Pinpoint the cell where the given text exists, returning its (x, y) midpoint coordinate. 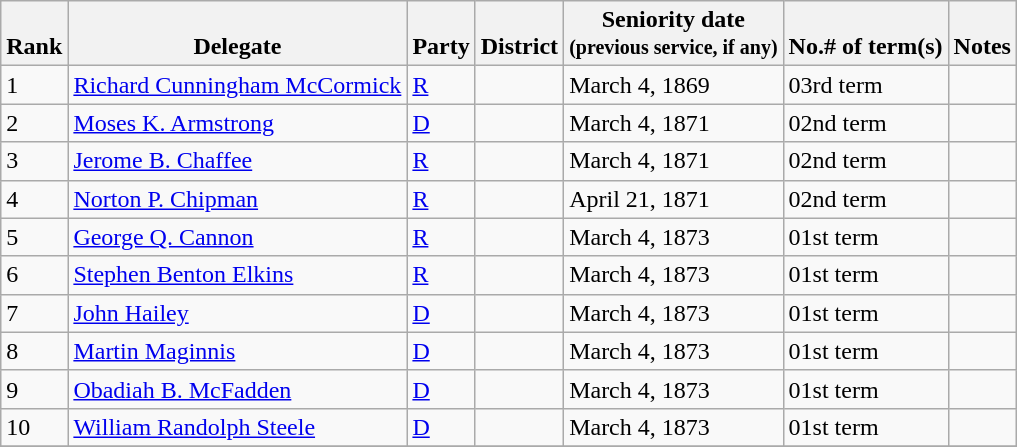
William Randolph Steele (238, 427)
2 (34, 123)
03rd term (866, 85)
Richard Cunningham McCormick (238, 85)
1 (34, 85)
Obadiah B. McFadden (238, 389)
4 (34, 199)
Moses K. Armstrong (238, 123)
April 21, 1871 (674, 199)
District (519, 34)
Party (441, 34)
No.# of term(s) (866, 34)
8 (34, 351)
9 (34, 389)
Seniority date(previous service, if any) (674, 34)
Notes (982, 34)
Delegate (238, 34)
Jerome B. Chaffee (238, 161)
10 (34, 427)
Martin Maginnis (238, 351)
7 (34, 313)
March 4, 1869 (674, 85)
George Q. Cannon (238, 237)
Rank (34, 34)
6 (34, 275)
3 (34, 161)
Norton P. Chipman (238, 199)
Stephen Benton Elkins (238, 275)
5 (34, 237)
John Hailey (238, 313)
